Capture the cell that displays the provided text and extract its [X, Y] central coordinate. 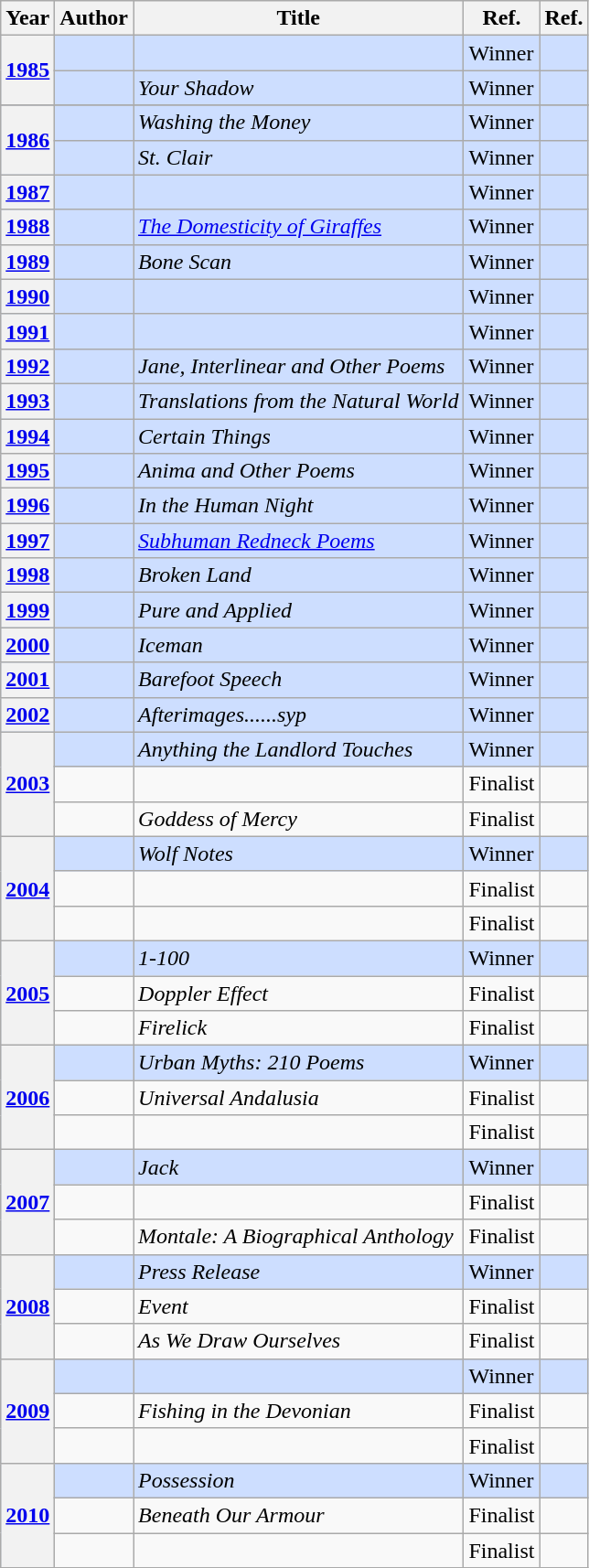
2010 [27, 1515]
1993 [27, 401]
1987 [27, 192]
Pure and Applied [298, 610]
Doppler Effect [298, 993]
Montale: A Biographical Anthology [298, 1237]
1997 [27, 541]
St. Clair [298, 157]
Author [94, 18]
1994 [27, 436]
As We Draw Ourselves [298, 1341]
Washing the Money [298, 123]
2000 [27, 645]
Possession [298, 1480]
1991 [27, 331]
2004 [27, 888]
Urban Myths: 210 Poems [298, 1063]
1995 [27, 471]
Bone Scan [298, 262]
2001 [27, 680]
Beneath Our Armour [298, 1515]
Your Shadow [298, 88]
Universal Andalusia [298, 1098]
2006 [27, 1098]
Anything the Landlord Touches [298, 749]
2003 [27, 784]
Year [27, 18]
1989 [27, 262]
1999 [27, 610]
Certain Things [298, 436]
Barefoot Speech [298, 680]
1992 [27, 366]
2002 [27, 714]
2007 [27, 1202]
Goddess of Mercy [298, 819]
1986 [27, 140]
1988 [27, 227]
Subhuman Redneck Poems [298, 541]
Wolf Notes [298, 854]
Event [298, 1306]
Fishing in the Devonian [298, 1411]
Firelick [298, 1028]
Jane, Interlinear and Other Poems [298, 366]
1996 [27, 506]
Translations from the Natural World [298, 401]
Jack [298, 1167]
Press Release [298, 1272]
Broken Land [298, 575]
1998 [27, 575]
In the Human Night [298, 506]
2008 [27, 1306]
1990 [27, 296]
Iceman [298, 645]
Title [298, 18]
Afterimages......syp [298, 714]
2005 [27, 993]
Anima and Other Poems [298, 471]
1-100 [298, 958]
The Domesticity of Giraffes [298, 227]
2009 [27, 1411]
1985 [27, 70]
